Determine the [X, Y] coordinate at the center of the cell enclosing the given text.  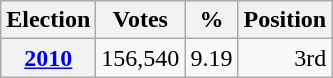
Position [285, 20]
156,540 [140, 58]
% [212, 20]
2010 [48, 58]
Votes [140, 20]
Election [48, 20]
3rd [285, 58]
9.19 [212, 58]
